Capture the cell that displays the provided text and extract its (X, Y) central coordinate. 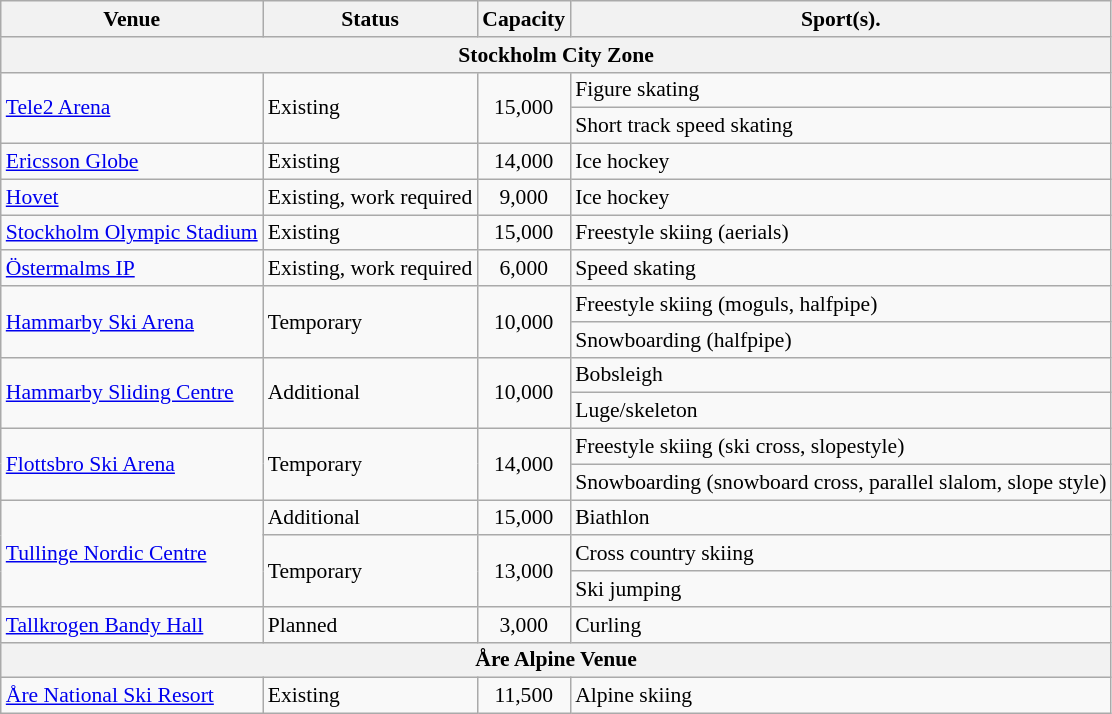
13,000 (524, 572)
Tullinge Nordic Centre (132, 554)
Biathlon (840, 518)
11,500 (524, 696)
Flottsbro Ski Arena (132, 464)
6,000 (524, 269)
Sport(s). (840, 19)
Curling (840, 625)
Åre Alpine Venue (556, 660)
Freestyle skiing (moguls, halfpipe) (840, 304)
Speed skating (840, 269)
Hovet (132, 197)
Planned (370, 625)
Åre National Ski Resort (132, 696)
Freestyle skiing (ski cross, slopestyle) (840, 447)
Hammarby Sliding Centre (132, 392)
Snowboarding (halfpipe) (840, 340)
Cross country skiing (840, 554)
3,000 (524, 625)
Tallkrogen Bandy Hall (132, 625)
Alpine skiing (840, 696)
Freestyle skiing (aerials) (840, 233)
Östermalms IP (132, 269)
Tele2 Arena (132, 108)
Ericsson Globe (132, 162)
Short track speed skating (840, 126)
Luge/skeleton (840, 411)
Stockholm Olympic Stadium (132, 233)
Venue (132, 19)
Snowboarding (snowboard cross, parallel slalom, slope style) (840, 482)
Status (370, 19)
Stockholm City Zone (556, 55)
Figure skating (840, 90)
9,000 (524, 197)
Ski jumping (840, 589)
Capacity (524, 19)
Hammarby Ski Arena (132, 322)
Bobsleigh (840, 375)
